Provide the (X, Y) coordinate of the cell's center where the given text is located.  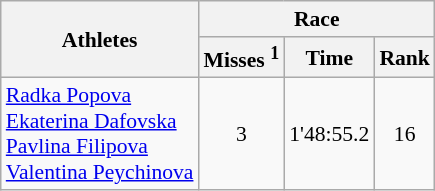
Athletes (100, 40)
1'48:55.2 (329, 134)
Radka PopovaEkaterina DafovskaPavlina FilipovaValentina Peychinova (100, 134)
Time (329, 58)
Race (317, 19)
3 (242, 134)
Rank (404, 58)
16 (404, 134)
Misses 1 (242, 58)
